For the text-containing cell, return its midpoint in (X, Y) coordinate format. 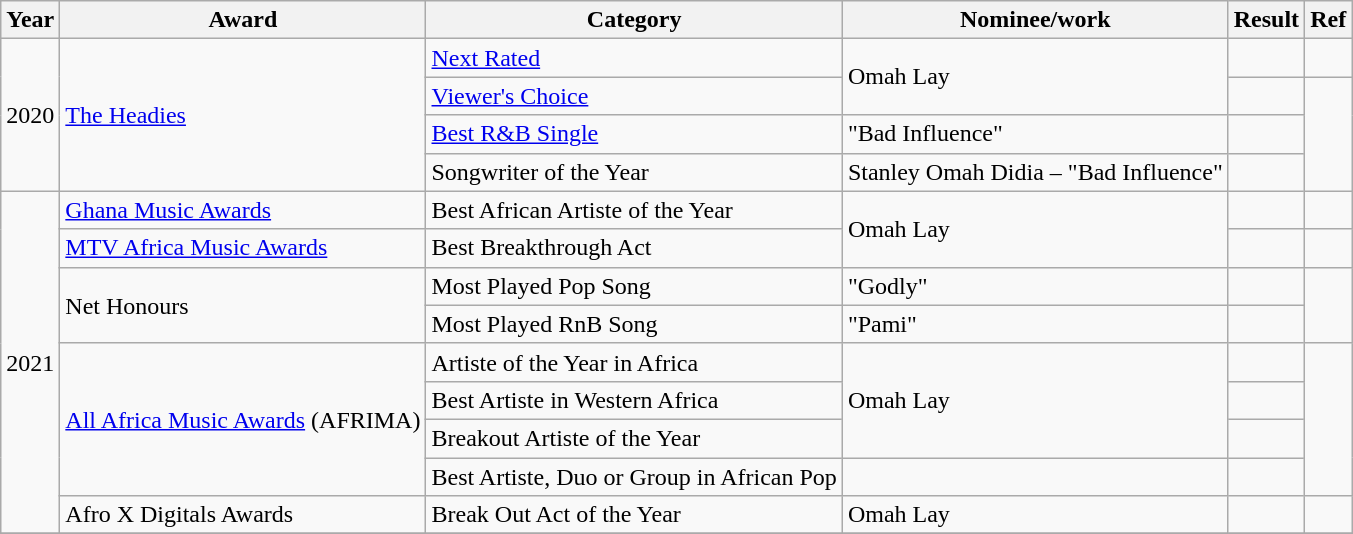
Most Played Pop Song (634, 286)
The Headies (243, 115)
Net Honours (243, 305)
2021 (30, 362)
"Godly" (1035, 286)
2020 (30, 115)
Nominee/work (1035, 20)
Breakout Artiste of the Year (634, 438)
Year (30, 20)
Award (243, 20)
Most Played RnB Song (634, 324)
Best R&B Single (634, 134)
"Bad Influence" (1035, 134)
Ghana Music Awards (243, 210)
Best Breakthrough Act (634, 248)
Viewer's Choice (634, 96)
Break Out Act of the Year (634, 515)
MTV Africa Music Awards (243, 248)
"Pami" (1035, 324)
Songwriter of the Year (634, 172)
All Africa Music Awards (AFRIMA) (243, 419)
Best Artiste in Western Africa (634, 400)
Artiste of the Year in Africa (634, 362)
Afro X Digitals Awards (243, 515)
Category (634, 20)
Best Artiste, Duo or Group in African Pop (634, 477)
Next Rated (634, 58)
Stanley Omah Didia – "Bad Influence" (1035, 172)
Best African Artiste of the Year (634, 210)
Result (1266, 20)
Ref (1328, 20)
